Search for the cell housing the specified text and yield its [X, Y] center coordinate. 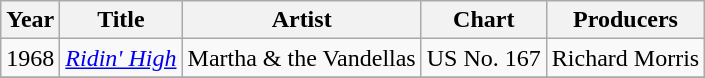
US No. 167 [484, 58]
Artist [302, 20]
Year [30, 20]
Richard Morris [625, 58]
Chart [484, 20]
Martha & the Vandellas [302, 58]
Title [121, 20]
1968 [30, 58]
Producers [625, 20]
Ridin' High [121, 58]
